Output the (X, Y) coordinate of the center of the cell containing the given text.  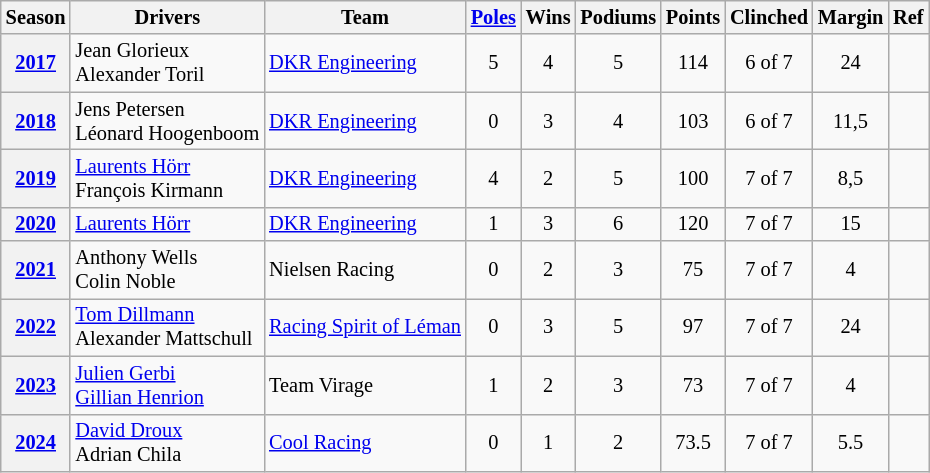
11,5 (850, 121)
2020 (36, 224)
97 (693, 327)
Cool Racing (365, 443)
Drivers (167, 17)
2021 (36, 270)
Laurents Hörr François Kirmann (167, 178)
100 (693, 178)
73 (693, 385)
Clinched (769, 17)
Margin (850, 17)
5.5 (850, 443)
103 (693, 121)
Julien Gerbi Gillian Henrion (167, 385)
120 (693, 224)
Season (36, 17)
2023 (36, 385)
6 (618, 224)
Nielsen Racing (365, 270)
Tom Dillmann Alexander Mattschull (167, 327)
David Droux Adrian Chila (167, 443)
2024 (36, 443)
73.5 (693, 443)
Ref (908, 17)
114 (693, 63)
Jean Glorieux Alexander Toril (167, 63)
Poles (494, 17)
Laurents Hörr (167, 224)
2017 (36, 63)
Team (365, 17)
Points (693, 17)
Team Virage (365, 385)
Racing Spirit of Léman (365, 327)
2022 (36, 327)
2019 (36, 178)
75 (693, 270)
Anthony Wells Colin Noble (167, 270)
Jens Petersen Léonard Hoogenboom (167, 121)
15 (850, 224)
Podiums (618, 17)
Wins (548, 17)
2018 (36, 121)
8,5 (850, 178)
